Return (x, y) of the center of cell containing provided text 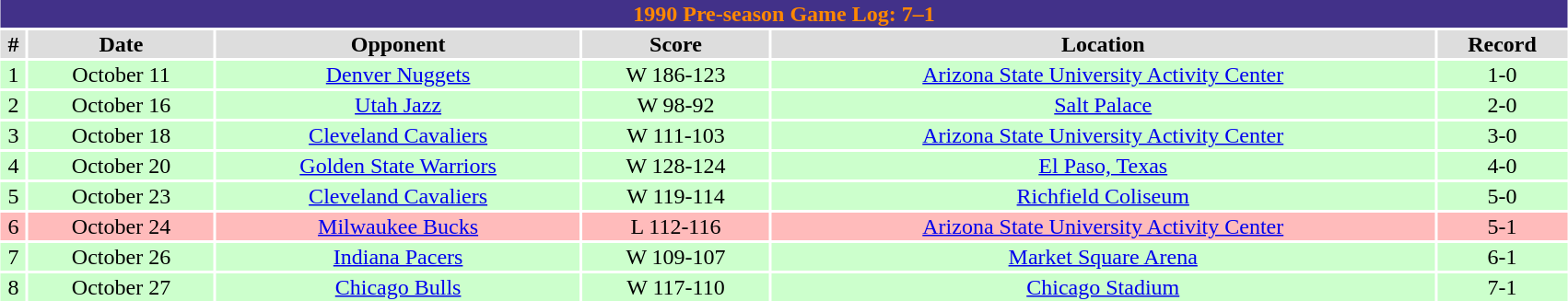
L 112-116 (675, 226)
6 (13, 226)
2-0 (1502, 105)
3 (13, 135)
Chicago Stadium (1104, 287)
Score (675, 44)
W 109-107 (675, 257)
W 111-103 (675, 135)
W 186-123 (675, 75)
October 24 (122, 226)
October 11 (122, 75)
October 18 (122, 135)
Market Square Arena (1104, 257)
Location (1104, 44)
4 (13, 166)
# (13, 44)
7-1 (1502, 287)
Salt Palace (1104, 105)
Date (122, 44)
October 23 (122, 196)
1 (13, 75)
Utah Jazz (398, 105)
Chicago Bulls (398, 287)
3-0 (1502, 135)
October 20 (122, 166)
El Paso, Texas (1104, 166)
Milwaukee Bucks (398, 226)
Opponent (398, 44)
1-0 (1502, 75)
W 119-114 (675, 196)
October 27 (122, 287)
8 (13, 287)
Indiana Pacers (398, 257)
Record (1502, 44)
Golden State Warriors (398, 166)
Richfield Coliseum (1104, 196)
October 16 (122, 105)
5 (13, 196)
W 98-92 (675, 105)
4-0 (1502, 166)
Denver Nuggets (398, 75)
7 (13, 257)
W 128-124 (675, 166)
1990 Pre-season Game Log: 7–1 (784, 14)
5-0 (1502, 196)
W 117-110 (675, 287)
6-1 (1502, 257)
2 (13, 105)
October 26 (122, 257)
5-1 (1502, 226)
